Provide the (x, y) coordinate of the cell's center where the given text is located.  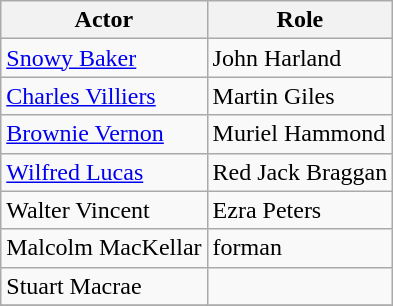
Brownie Vernon (104, 134)
Snowy Baker (104, 58)
forman (300, 248)
Ezra Peters (300, 210)
Wilfred Lucas (104, 172)
Red Jack Braggan (300, 172)
John Harland (300, 58)
Actor (104, 20)
Malcolm MacKellar (104, 248)
Martin Giles (300, 96)
Walter Vincent (104, 210)
Role (300, 20)
Muriel Hammond (300, 134)
Charles Villiers (104, 96)
Stuart Macrae (104, 286)
